Identify which cell holds the provided text, then report its (x, y) central coordinate. 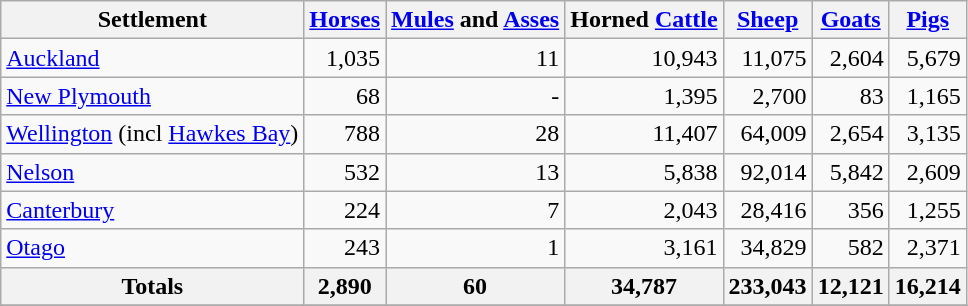
Settlement (152, 20)
- (476, 96)
92,014 (768, 172)
788 (345, 134)
Sheep (768, 20)
83 (850, 96)
Wellington (incl Hawkes Bay) (152, 134)
1,255 (928, 210)
1,165 (928, 96)
12,121 (850, 286)
1 (476, 248)
Auckland (152, 58)
2,604 (850, 58)
New Plymouth (152, 96)
60 (476, 286)
11,075 (768, 58)
7 (476, 210)
2,609 (928, 172)
2,654 (850, 134)
233,043 (768, 286)
11,407 (644, 134)
Nelson (152, 172)
28,416 (768, 210)
Otago (152, 248)
68 (345, 96)
224 (345, 210)
1,395 (644, 96)
1,035 (345, 58)
Mules and Asses (476, 20)
10,943 (644, 58)
2,371 (928, 248)
64,009 (768, 134)
243 (345, 248)
356 (850, 210)
11 (476, 58)
13 (476, 172)
582 (850, 248)
34,829 (768, 248)
5,679 (928, 58)
28 (476, 134)
Pigs (928, 20)
34,787 (644, 286)
Totals (152, 286)
5,838 (644, 172)
3,161 (644, 248)
Canterbury (152, 210)
2,890 (345, 286)
532 (345, 172)
Goats (850, 20)
2,700 (768, 96)
Horses (345, 20)
5,842 (850, 172)
Horned Cattle (644, 20)
16,214 (928, 286)
3,135 (928, 134)
2,043 (644, 210)
